Find where the given text appears and provide that cell's center as (X, Y) coordinate. 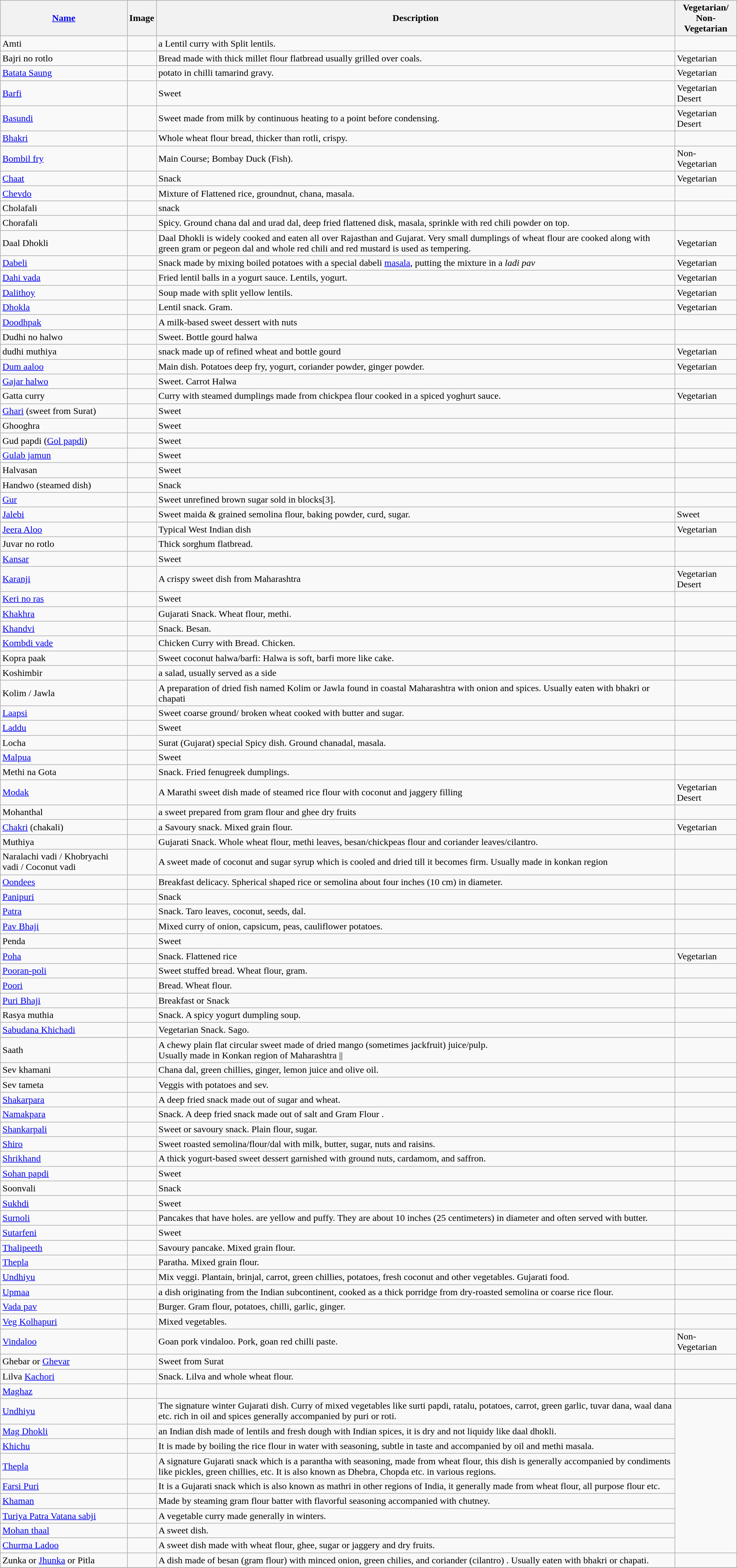
A sweet dish. (416, 1531)
Thalipeeth (64, 1247)
Chaat (64, 178)
Farsi Puri (64, 1486)
A chewy plain flat circular sweet made of dried mango (sometimes jackfruit) juice/pulp.Usually made in Konkan region of Maharashtra || (416, 1050)
Penda (64, 941)
Chorafali (64, 223)
Vada pav (64, 1307)
Chevdo (64, 193)
Mixed vegetables. (416, 1322)
Veggis with potatoes and sev. (416, 1085)
Sev tameta (64, 1085)
Kansar (64, 559)
Kombdi vade (64, 643)
Snack. Besan. (416, 629)
Karanji (64, 579)
potato in chilli tamarind gravy. (416, 73)
Bajri no rotlo (64, 58)
Name (64, 18)
Chakri (chakali) (64, 827)
Gud papdi (Gol papdi) (64, 440)
Burger. Gram flour, potatoes, chilli, garlic, ginger. (416, 1307)
Amti (64, 44)
Sweet coconut halwa/barfi: Halwa is soft, barfi more like cake. (416, 658)
Soonvali (64, 1188)
Main dish. Potatoes deep fry, yogurt, coriander powder, ginger powder. (416, 367)
Dudhi no halwo (64, 337)
snack (416, 208)
Oondees (64, 882)
Khichu (64, 1446)
A preparation of dried fish named Kolim or Jawla found in coastal Maharashtra with onion and spices. Usually eaten with bhakri or chapati (416, 693)
Khaman (64, 1501)
Sweet made from milk by continuous heating to a point before condensing. (416, 118)
Turiya Patra Vatana sabji (64, 1516)
A sweet dish made with wheat flour, ghee, sugar or jaggery and dry fruits. (416, 1545)
Goan pork vindaloo. Pork, goan red chilli paste. (416, 1342)
Dalithoy (64, 293)
Laddu (64, 728)
Snack. A spicy yogurt dumpling soup. (416, 1015)
Curry with steamed dumplings made from chickpea flour cooked in a spiced yoghurt sauce. (416, 396)
Batata Saung (64, 73)
Jalebi (64, 515)
Mag Dhokli (64, 1431)
A sweet made of coconut and sugar syrup which is cooled and dried till it becomes firm. Usually made in konkan region (416, 862)
Snack. Fried fenugreek dumplings. (416, 772)
Panipuri (64, 897)
It is made by boiling the rice flour in water with seasoning, subtle in taste and accompanied by oil and methi masala. (416, 1446)
Surat (Gujarat) special Spicy dish. Ground chanadal, masala. (416, 743)
Sabudana Khichadi (64, 1030)
Shiro (64, 1144)
Gulab jamun (64, 455)
Malpua (64, 758)
Sukhdi (64, 1203)
A thick yogurt-based sweet dessert garnished with ground nuts, cardamom, and saffron. (416, 1159)
Gujarati Snack. Wheat flour, methi. (416, 614)
Puri Bhaji (64, 1000)
Upmaa (64, 1292)
Vegetarian Snack. Sago. (416, 1030)
a salad, usually served as a side (416, 673)
Keri no ras (64, 599)
Pav Bhaji (64, 926)
Ghebar or Ghevar (64, 1362)
Barfi (64, 93)
a Savoury snack. Mixed grain flour. (416, 827)
Main Course; Bombay Duck (Fish). (416, 159)
dudhi muthiya (64, 352)
Saath (64, 1050)
Sweet coarse ground/ broken wheat cooked with butter and sugar. (416, 713)
Dhokla (64, 307)
Maghaz (64, 1391)
Churma Ladoo (64, 1545)
Doodhpak (64, 322)
Sweet maida & grained semolina flour, baking powder, curd, sugar. (416, 515)
Sohan papdi (64, 1173)
A vegetable curry made generally in winters. (416, 1516)
Mohanthal (64, 812)
A milk-based sweet dessert with nuts (416, 322)
Chicken Curry with Bread. Chicken. (416, 643)
It is a Gujarati snack which is also known as mathri in other regions of India, it generally made from wheat flour, all purpose flour etc. (416, 1486)
Pooran-poli (64, 971)
Gajar halwo (64, 381)
Khakhra (64, 614)
Khandvi (64, 629)
Kopra paak (64, 658)
Poha (64, 956)
Snack. A deep fried snack made out of salt and Gram Flour . (416, 1114)
Bread made with thick millet flour flatbread usually grilled over coals. (416, 58)
Ghari (sweet from Surat) (64, 411)
Ghooghra (64, 426)
Kolim / Jawla (64, 693)
a sweet prepared from gram flour and ghee dry fruits (416, 812)
Mixture of Flattened rice, groundnut, chana, masala. (416, 193)
Mix veggi. Plantain, brinjal, carrot, green chillies, potatoes, fresh coconut and other vegetables. Gujarati food. (416, 1277)
Sweet roasted semolina/flour/dal with milk, butter, sugar, nuts and raisins. (416, 1144)
Daal Dhokli (64, 243)
Gujarati Snack. Whole wheat flour, methi leaves, besan/chickpeas flour and coriander leaves/cilantro. (416, 842)
Soup made with split yellow lentils. (416, 293)
Savoury pancake. Mixed grain flour. (416, 1247)
A Marathi sweet dish made of steamed rice flour with coconut and jaggery filling (416, 792)
Dahi vada (64, 278)
Namakpara (64, 1114)
Koshimbir (64, 673)
Vegetarian/Non-Vegetarian (706, 18)
Laapsi (64, 713)
Sweet or savoury snack. Plain flour, sugar. (416, 1129)
Typical West Indian dish (416, 529)
Pancakes that have holes. are yellow and puffy. They are about 10 inches (25 centimeters) in diameter and often served with butter. (416, 1218)
snack made up of refined wheat and bottle gourd (416, 352)
Shrikhand (64, 1159)
Muthiya (64, 842)
Modak (64, 792)
Dum aaloo (64, 367)
A dish made of besan (gram flour) with minced onion, green chilies, and coriander (cilantro) . Usually eaten with bhakri or chapati. (416, 1560)
Chana dal, green chillies, ginger, lemon juice and olive oil. (416, 1070)
Sweet stuffed bread. Wheat flour, gram. (416, 971)
Bread. Wheat flour. (416, 985)
Locha (64, 743)
a Lentil curry with Split lentils. (416, 44)
Handwo (steamed dish) (64, 485)
A deep fried snack made out of sugar and wheat. (416, 1100)
Snack. Flattened rice (416, 956)
Vindaloo (64, 1342)
Breakfast delicacy. Spherical shaped rice or semolina about four inches (10 cm) in diameter. (416, 882)
Gur (64, 500)
Breakfast or Snack (416, 1000)
Veg Kolhapuri (64, 1322)
Dabeli (64, 263)
Zunka or Jhunka or Pitla (64, 1560)
Image (141, 18)
Snack. Taro leaves, coconut, seeds, dal. (416, 911)
Sweet. Bottle gourd halwa (416, 337)
Surnoli (64, 1218)
Fried lentil balls in a yogurt sauce. Lentils, yogurt. (416, 278)
A crispy sweet dish from Maharashtra (416, 579)
Basundi (64, 118)
Thick sorghum flatbread. (416, 544)
Sweet from Surat (416, 1362)
Lilva Kachori (64, 1376)
Sweet. Carrot Halwa (416, 381)
Snack made by mixing boiled potatoes with a special dabeli masala, putting the mixture in a ladi pav (416, 263)
Sutarfeni (64, 1233)
Gatta curry (64, 396)
Cholafali (64, 208)
Bhakri (64, 138)
Lentil snack. Gram. (416, 307)
Poori (64, 985)
Mohan thaal (64, 1531)
Snack. Lilva and whole wheat flour. (416, 1376)
Mixed curry of onion, capsicum, peas, cauliflower potatoes. (416, 926)
Spicy. Ground chana dal and urad dal, deep fried flattened disk, masala, sprinkle with red chili powder on top. (416, 223)
Halvasan (64, 470)
Sev khamani (64, 1070)
Jeera Aloo (64, 529)
Patra (64, 911)
Made by steaming gram flour batter with flavorful seasoning accompanied with chutney. (416, 1501)
an Indian dish made of lentils and fresh dough with Indian spices, it is dry and not liquidy like daal dhokli. (416, 1431)
a dish originating from the Indian subcontinent, cooked as a thick porridge from dry-roasted semolina or coarse rice flour. (416, 1292)
Shakarpara (64, 1100)
Description (416, 18)
Sweet unrefined brown sugar sold in blocks[3]. (416, 500)
Juvar no rotlo (64, 544)
Rasya muthia (64, 1015)
Shankarpali (64, 1129)
Naralachi vadi / Khobryachi vadi / Coconut vadi (64, 862)
Bombil fry (64, 159)
Methi na Gota (64, 772)
Paratha. Mixed grain flour. (416, 1262)
Whole wheat flour bread, thicker than rotli, crispy. (416, 138)
